Search for the cell housing the specified text and yield its (X, Y) center coordinate. 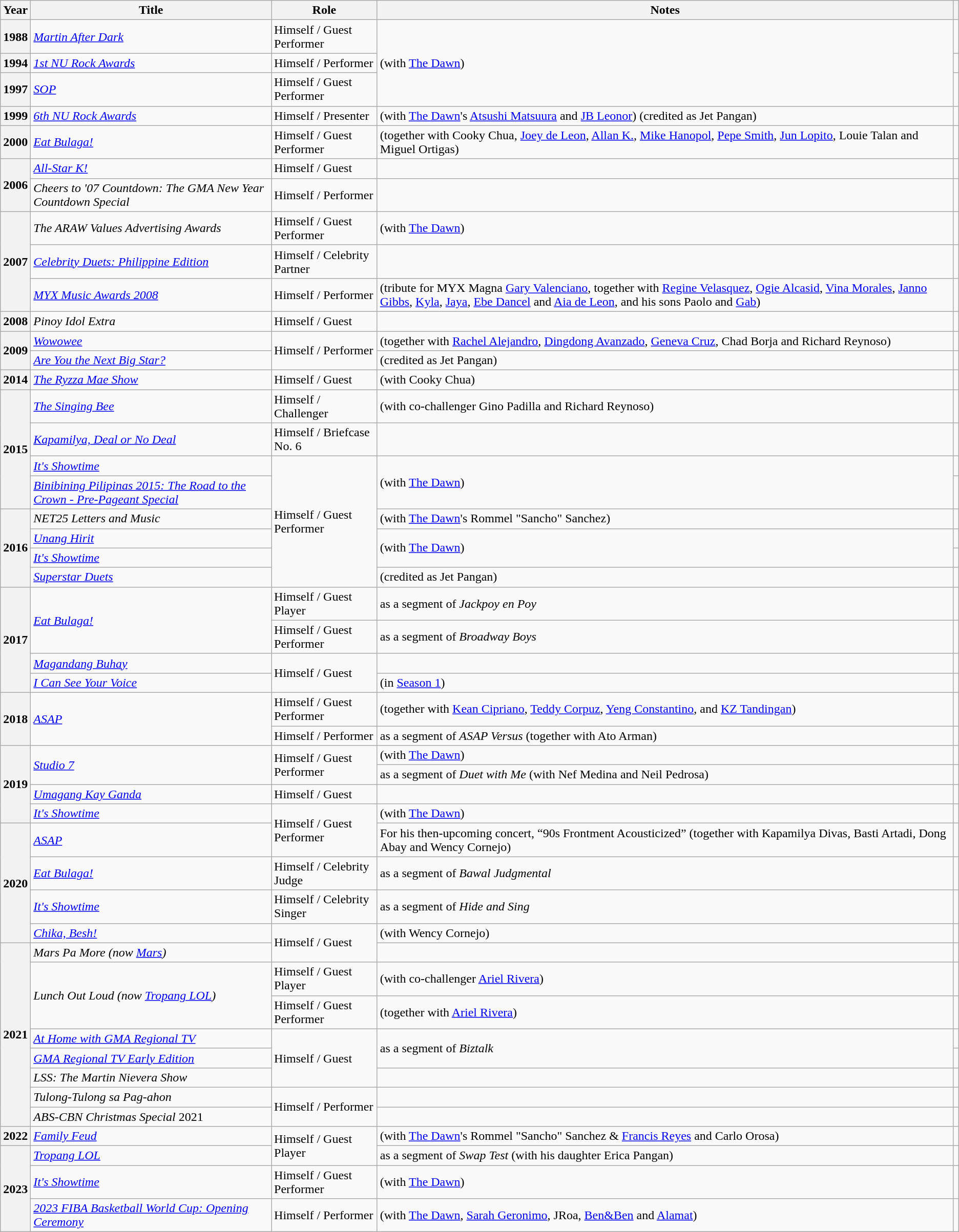
1999 (15, 116)
2020 (15, 883)
Cheers to '07 Countdown: The GMA New Year Countdown Special (151, 195)
Unang Hirit (151, 538)
2023 (15, 1189)
ABS-CBN Christmas Special 2021 (151, 1117)
Tulong-Tulong sa Pag-ahon (151, 1097)
The Ryzza Mae Show (151, 380)
Himself / Presenter (325, 116)
2009 (15, 350)
Family Feud (151, 1136)
as a segment of Duet with Me (with Nef Medina and Neil Pedrosa) (665, 775)
(together with Rachel Alejandro, Dingdong Avanzado, Geneva Cruz, Chad Borja and Richard Reynoso) (665, 341)
Kapamilya, Deal or No Deal (151, 439)
(with co-challenger Gino Padilla and Richard Reynoso) (665, 407)
(with The Dawn's Atsushi Matsuura and JB Leonor) (credited as Jet Pangan) (665, 116)
2014 (15, 380)
2015 (15, 450)
Are You the Next Big Star? (151, 360)
Superstar Duets (151, 577)
The Singing Bee (151, 407)
Mars Pa More (now Mars) (151, 952)
2021 (15, 1034)
2006 (15, 185)
(together with Ariel Rivera) (665, 1012)
(with co-challenger Ariel Rivera) (665, 979)
(in Season 1) (665, 683)
(together with Cooky Chua, Joey de Leon, Allan K., Mike Hanopol, Pepe Smith, Jun Lopito, Louie Talan and Miguel Ortigas) (665, 142)
(with The Dawn's Rommel "Sancho" Sanchez) (665, 519)
Himself / Challenger (325, 407)
1994 (15, 63)
as a segment of Hide and Sing (665, 906)
2017 (15, 640)
Himself / Celebrity Singer (325, 906)
(with Cooky Chua) (665, 380)
(with The Dawn, Sarah Geronimo, JRoa, Ben&Ben and Alamat) (665, 1216)
as a segment of Biztalk (665, 1048)
Umagang Kay Ganda (151, 794)
For his then-upcoming concert, “90s Frontment Acousticized” (together with Kapamilya Divas, Basti Artadi, Dong Abay and Wency Cornejo) (665, 840)
Magandang Buhay (151, 663)
Himself / Briefcase No. 6 (325, 439)
Wowowee (151, 341)
Binibining Pilipinas 2015: The Road to the Crown - Pre-Pageant Special (151, 493)
2018 (15, 719)
Tropang LOL (151, 1156)
Role (325, 10)
Notes (665, 10)
Year (15, 10)
2016 (15, 548)
as a segment of Swap Test (with his daughter Erica Pangan) (665, 1156)
Pinoy Idol Extra (151, 321)
2007 (15, 261)
Celebrity Duets: Philippine Edition (151, 261)
1988 (15, 37)
I Can See Your Voice (151, 683)
NET25 Letters and Music (151, 519)
2023 FIBA Basketball World Cup: Opening Ceremony (151, 1216)
The ARAW Values Advertising Awards (151, 228)
as a segment of Bawal Judgmental (665, 874)
Lunch Out Loud (now Tropang LOL) (151, 995)
2008 (15, 321)
GMA Regional TV Early Edition (151, 1058)
Title (151, 10)
SOP (151, 89)
All-Star K! (151, 168)
Martin After Dark (151, 37)
Himself / Celebrity Partner (325, 261)
as a segment of Jackpoy en Poy (665, 603)
Himself / Celebrity Judge (325, 874)
6th NU Rock Awards (151, 116)
as a segment of ASAP Versus (together with Ato Arman) (665, 736)
(with Wency Cornejo) (665, 933)
Chika, Besh! (151, 933)
(together with Kean Cipriano, Teddy Corpuz, Yeng Constantino, and KZ Tandingan) (665, 709)
MYX Music Awards 2008 (151, 295)
1st NU Rock Awards (151, 63)
as a segment of Broadway Boys (665, 637)
LSS: The Martin Nievera Show (151, 1077)
Studio 7 (151, 765)
1997 (15, 89)
(with The Dawn's Rommel "Sancho" Sanchez & Francis Reyes and Carlo Orosa) (665, 1136)
2019 (15, 784)
At Home with GMA Regional TV (151, 1038)
2022 (15, 1136)
2000 (15, 142)
